Scan for the cell matching the given text and deliver its [X, Y] coordinate at center. 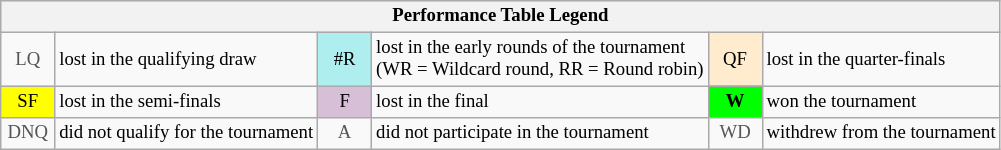
F [345, 102]
won the tournament [881, 102]
SF [28, 102]
QF [735, 60]
W [735, 102]
did not qualify for the tournament [186, 134]
WD [735, 134]
lost in the final [540, 102]
lost in the early rounds of the tournament(WR = Wildcard round, RR = Round robin) [540, 60]
#R [345, 60]
lost in the quarter-finals [881, 60]
lost in the qualifying draw [186, 60]
LQ [28, 60]
withdrew from the tournament [881, 134]
A [345, 134]
lost in the semi-finals [186, 102]
Performance Table Legend [500, 16]
DNQ [28, 134]
did not participate in the tournament [540, 134]
